Locate the cell with the specified text and output its [x, y] center coordinate. 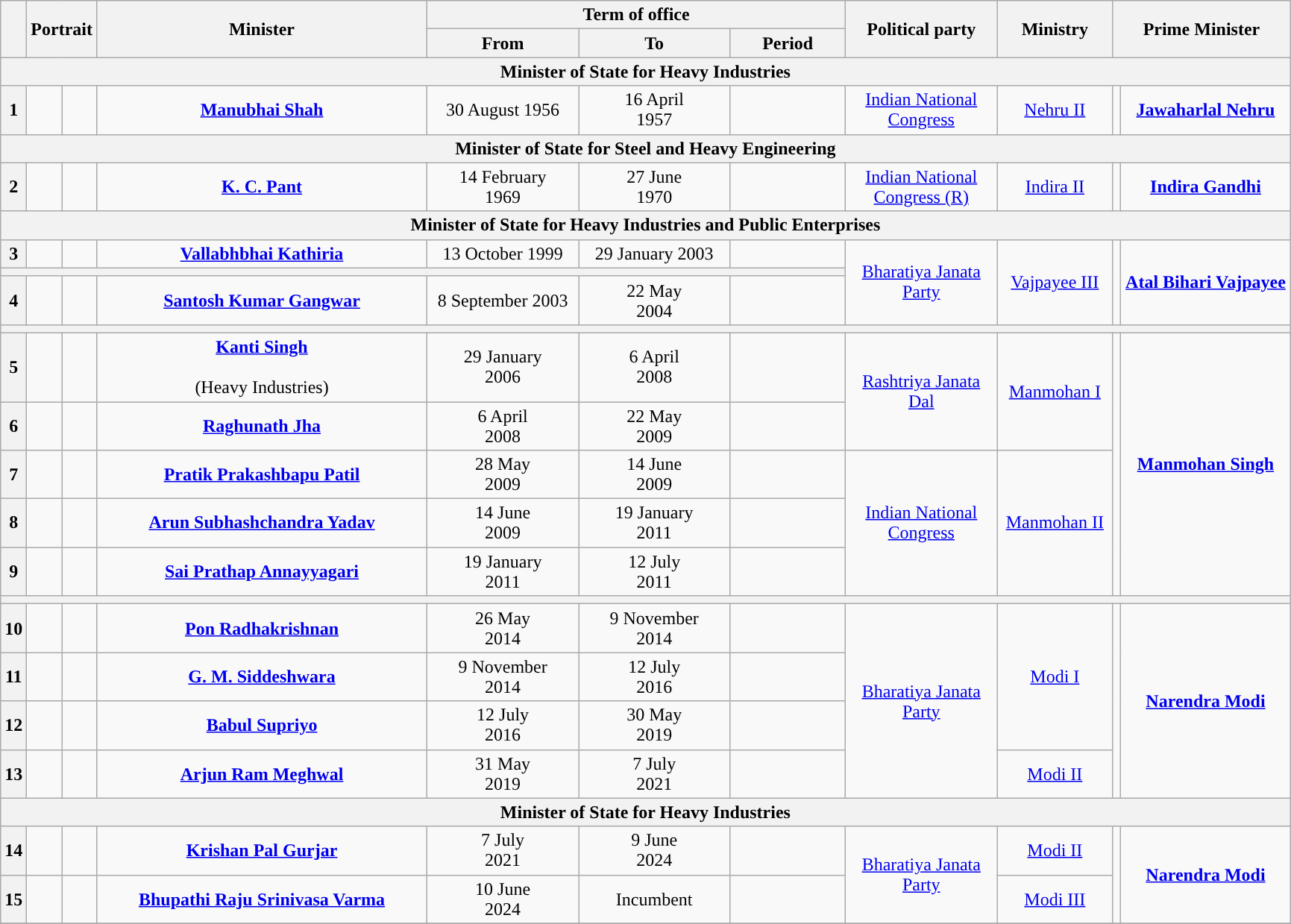
Political party [922, 29]
Indian National Congress (R) [922, 186]
Minister of State for Heavy Industries and Public Enterprises [646, 225]
28 May2009 [503, 474]
Manubhai Shah [261, 110]
22 May2004 [655, 300]
1 [13, 110]
Krishan Pal Gurjar [261, 850]
13 October 1999 [503, 254]
Manmohan I [1055, 391]
Portrait [62, 29]
Bhupathi Raju Srinivasa Varma [261, 899]
8 September 2003 [503, 300]
Indira Gandhi [1205, 186]
22 May2009 [655, 425]
Modi III [1055, 899]
9 [13, 571]
7 [13, 474]
11 [13, 677]
Minister [261, 29]
Manmohan II [1055, 524]
6 [13, 425]
13 [13, 774]
Santosh Kumar Gangwar [261, 300]
3 [13, 254]
29 January 2003 [655, 254]
31 May2019 [503, 774]
12 [13, 725]
Rashtriya Janata Dal [922, 391]
10 June2024 [503, 899]
Vajpayee III [1055, 282]
Nehru II [1055, 110]
Prime Minister [1202, 29]
Raghunath Jha [261, 425]
Indira II [1055, 186]
To [655, 43]
Period [788, 43]
14 [13, 850]
Sai Prathap Annayyagari [261, 571]
Minister of State for Steel and Heavy Engineering [646, 148]
Pon Radhakrishnan [261, 628]
Jawaharlal Nehru [1205, 110]
30 August 1956 [503, 110]
12 July2011 [655, 571]
G. M. Siddeshwara [261, 677]
27 June1970 [655, 186]
14 February1969 [503, 186]
2 [13, 186]
4 [13, 300]
K. C. Pant [261, 186]
29 January2006 [503, 367]
Ministry [1055, 29]
Kanti Singh(Heavy Industries) [261, 367]
From [503, 43]
Pratik Prakashbapu Patil [261, 474]
Arjun Ram Meghwal [261, 774]
Arun Subhashchandra Yadav [261, 524]
Modi I [1055, 677]
Atal Bihari Vajpayee [1205, 282]
26 May2014 [503, 628]
Term of office [637, 15]
5 [13, 367]
Babul Supriyo [261, 725]
16 April1957 [655, 110]
30 May2019 [655, 725]
Manmohan Singh [1205, 464]
8 [13, 524]
10 [13, 628]
Vallabhbhai Kathiria [261, 254]
9 June2024 [655, 850]
15 [13, 899]
Incumbent [655, 899]
